Locate the cell with the specified text and output its [x, y] center coordinate. 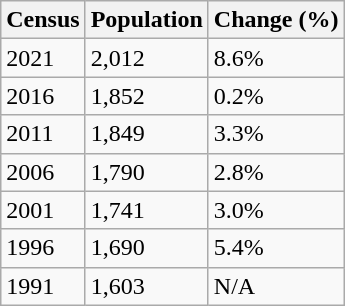
2021 [43, 58]
2,012 [146, 58]
2006 [43, 172]
3.3% [276, 134]
1,690 [146, 248]
1991 [43, 286]
N/A [276, 286]
1,852 [146, 96]
Population [146, 20]
0.2% [276, 96]
Census [43, 20]
1,603 [146, 286]
3.0% [276, 210]
2016 [43, 96]
2001 [43, 210]
2011 [43, 134]
1996 [43, 248]
8.6% [276, 58]
2.8% [276, 172]
1,790 [146, 172]
1,741 [146, 210]
5.4% [276, 248]
Change (%) [276, 20]
1,849 [146, 134]
